Locate the cell with the specified text and output its [x, y] center coordinate. 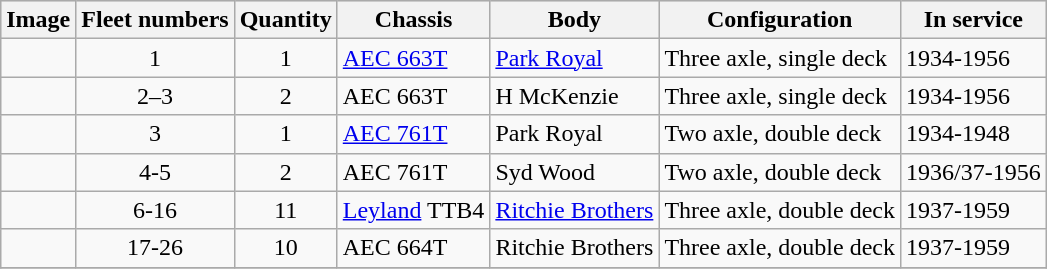
In service [973, 20]
4-5 [155, 172]
Leyland TTB4 [414, 210]
3 [155, 134]
H McKenzie [574, 96]
Quantity [286, 20]
AEC 664T [414, 248]
10 [286, 248]
11 [286, 210]
Syd Wood [574, 172]
Configuration [780, 20]
Body [574, 20]
1936/37-1956 [973, 172]
1934-1948 [973, 134]
17-26 [155, 248]
Fleet numbers [155, 20]
6-16 [155, 210]
Chassis [414, 20]
Image [38, 20]
2–3 [155, 96]
